Locate the cell with the specified text and output its [x, y] center coordinate. 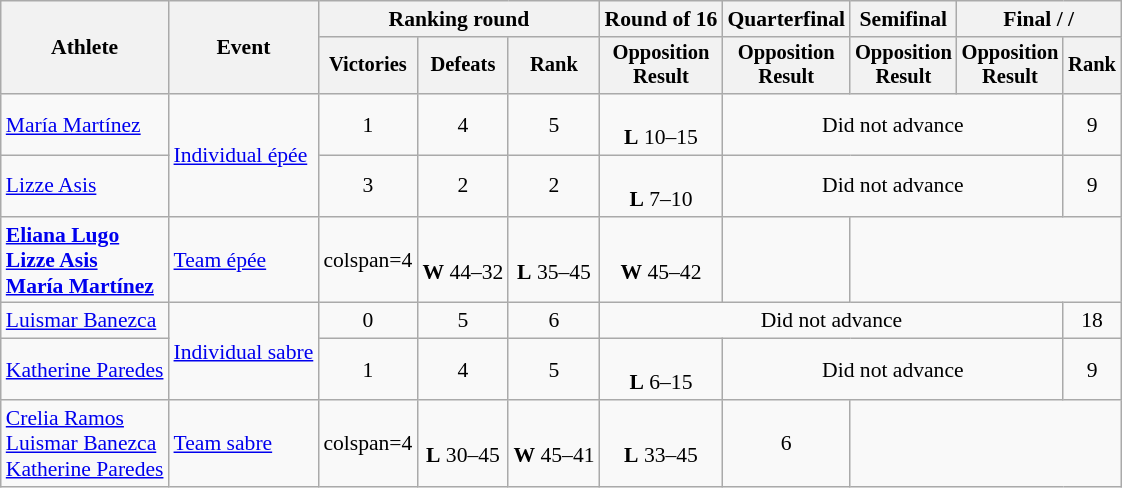
W 44–32 [462, 260]
Eliana LugoLizze AsisMaría Martínez [85, 260]
Team sabre [244, 444]
Lizze Asis [85, 186]
Luismar Banezca [85, 321]
María Martínez [85, 124]
Athlete [85, 48]
Quarterfinal [786, 19]
Team épée [244, 260]
Crelia RamosLuismar BanezcaKatherine Paredes [85, 444]
Individual épée [244, 155]
L 10–15 [662, 124]
Defeats [462, 66]
L 33–45 [662, 444]
Individual sabre [244, 352]
L 6–15 [662, 370]
L 30–45 [462, 444]
L 7–10 [662, 186]
18 [1092, 321]
Event [244, 48]
Katherine Paredes [85, 370]
Victories [368, 66]
Semifinal [904, 19]
0 [368, 321]
W 45–42 [662, 260]
3 [368, 186]
L 35–45 [554, 260]
Final / / [1039, 19]
W 45–41 [554, 444]
Ranking round [458, 19]
Round of 16 [662, 19]
